Return [X, Y] of the center of cell containing provided text 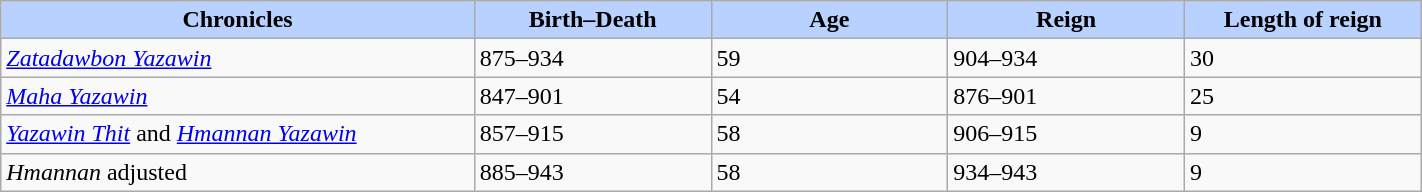
906–915 [1066, 134]
Length of reign [1302, 20]
Hmannan adjusted [238, 172]
Reign [1066, 20]
Birth–Death [592, 20]
904–934 [1066, 58]
Maha Yazawin [238, 96]
30 [1302, 58]
25 [1302, 96]
934–943 [1066, 172]
59 [830, 58]
857–915 [592, 134]
54 [830, 96]
Chronicles [238, 20]
885–943 [592, 172]
847–901 [592, 96]
Zatadawbon Yazawin [238, 58]
876–901 [1066, 96]
Yazawin Thit and Hmannan Yazawin [238, 134]
Age [830, 20]
875–934 [592, 58]
